Extract the [X, Y] coordinate from the center of the cell holding the provided text.  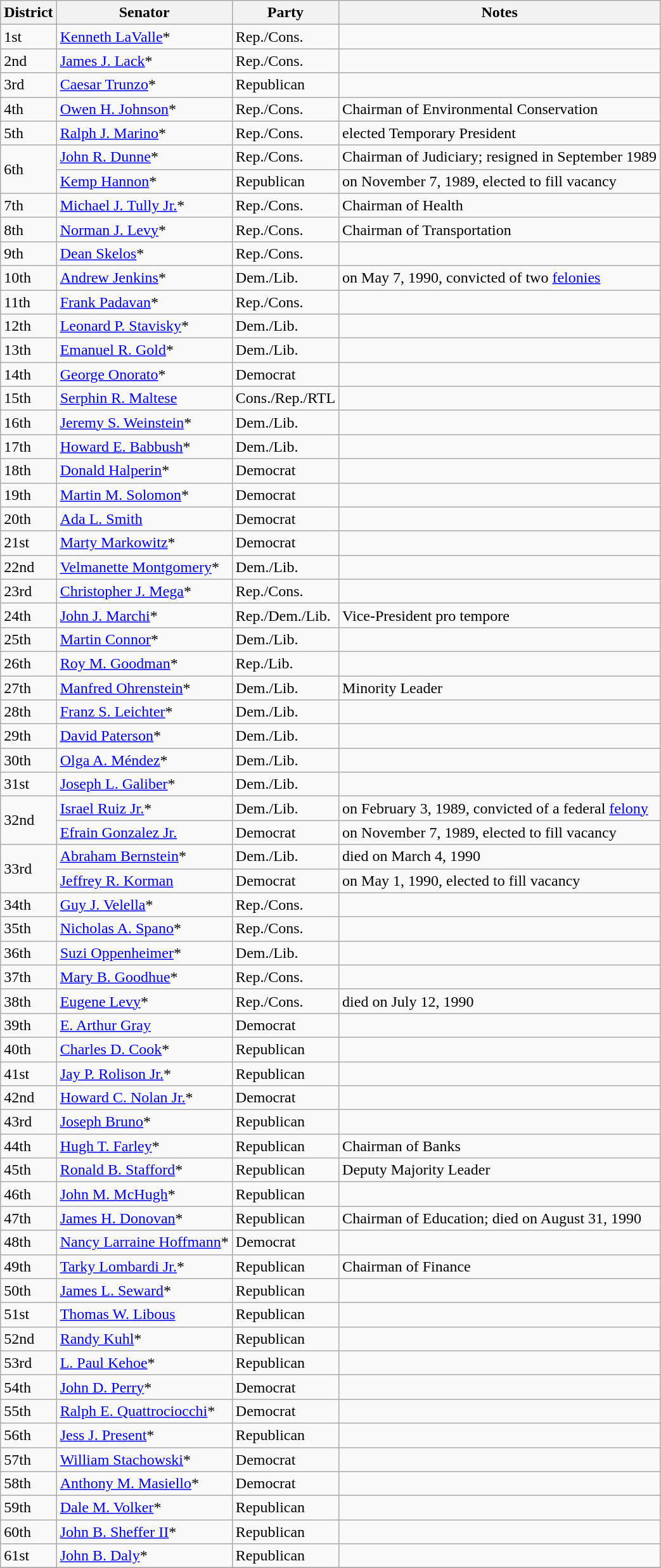
John M. McHugh* [144, 1194]
15th [29, 398]
John R. Dunne* [144, 157]
Chairman of Judiciary; resigned in September 1989 [499, 157]
21st [29, 543]
28th [29, 712]
Rep./Lib. [285, 663]
Guy J. Velella* [144, 905]
49th [29, 1266]
47th [29, 1218]
Charles D. Cook* [144, 1049]
James L. Seward* [144, 1291]
57th [29, 1459]
Manfred Ohrenstein* [144, 687]
died on March 4, 1990 [499, 857]
Anthony M. Masiello* [144, 1484]
Franz S. Leichter* [144, 712]
5th [29, 133]
Marty Markowitz* [144, 543]
Chairman of Health [499, 205]
Kenneth LaValle* [144, 37]
14th [29, 374]
10th [29, 277]
7th [29, 205]
Chairman of Environmental Conservation [499, 109]
16th [29, 423]
Jeffrey R. Korman [144, 881]
Roy M. Goodman* [144, 663]
William Stachowski* [144, 1459]
24th [29, 615]
55th [29, 1411]
1st [29, 37]
Mary B. Goodhue* [144, 977]
Joseph Bruno* [144, 1122]
23rd [29, 591]
20th [29, 519]
3rd [29, 85]
48th [29, 1242]
Notes [499, 13]
Ada L. Smith [144, 519]
Nicholas A. Spano* [144, 929]
Chairman of Education; died on August 31, 1990 [499, 1218]
Deputy Majority Leader [499, 1170]
District [29, 13]
Cons./Rep./RTL [285, 398]
38th [29, 1001]
8th [29, 229]
E. Arthur Gray [144, 1025]
Jess J. Present* [144, 1435]
David Paterson* [144, 736]
37th [29, 977]
James J. Lack* [144, 61]
56th [29, 1435]
Jeremy S. Weinstein* [144, 423]
32nd [29, 820]
Vice-President pro tempore [499, 615]
on May 1, 1990, elected to fill vacancy [499, 881]
Hugh T. Farley* [144, 1146]
Efrain Gonzalez Jr. [144, 832]
Minority Leader [499, 687]
52nd [29, 1339]
Martin M. Solomon* [144, 495]
Joseph L. Galiber* [144, 784]
Leonard P. Stavisky* [144, 326]
42nd [29, 1098]
36th [29, 953]
John B. Sheffer II* [144, 1532]
59th [29, 1508]
61st [29, 1556]
13th [29, 350]
34th [29, 905]
18th [29, 471]
Martin Connor* [144, 639]
Donald Halperin* [144, 471]
Ralph E. Quattrociocchi* [144, 1411]
29th [29, 736]
Christopher J. Mega* [144, 591]
Emanuel R. Gold* [144, 350]
26th [29, 663]
12th [29, 326]
Chairman of Banks [499, 1146]
Dale M. Volker* [144, 1508]
Olga A. Méndez* [144, 760]
Tarky Lombardi Jr.* [144, 1266]
22nd [29, 567]
John D. Perry* [144, 1387]
Abraham Bernstein* [144, 857]
Andrew Jenkins* [144, 277]
46th [29, 1194]
elected Temporary President [499, 133]
Suzi Oppenheimer* [144, 953]
Frank Padavan* [144, 302]
58th [29, 1484]
43rd [29, 1122]
L. Paul Kehoe* [144, 1363]
James H. Donovan* [144, 1218]
Rep./Dem./Lib. [285, 615]
44th [29, 1146]
27th [29, 687]
Jay P. Rolison Jr.* [144, 1074]
4th [29, 109]
Israel Ruiz Jr.* [144, 808]
33rd [29, 869]
41st [29, 1074]
11th [29, 302]
25th [29, 639]
Howard E. Babbush* [144, 447]
50th [29, 1291]
Dean Skelos* [144, 253]
39th [29, 1025]
on February 3, 1989, convicted of a federal felony [499, 808]
53rd [29, 1363]
54th [29, 1387]
John B. Daly* [144, 1556]
45th [29, 1170]
Ronald B. Stafford* [144, 1170]
Michael J. Tully Jr.* [144, 205]
6th [29, 169]
Howard C. Nolan Jr.* [144, 1098]
35th [29, 929]
Party [285, 13]
on May 7, 1990, convicted of two felonies [499, 277]
9th [29, 253]
Thomas W. Libous [144, 1315]
Eugene Levy* [144, 1001]
Ralph J. Marino* [144, 133]
Caesar Trunzo* [144, 85]
Velmanette Montgomery* [144, 567]
Chairman of Transportation [499, 229]
51st [29, 1315]
60th [29, 1532]
31st [29, 784]
Randy Kuhl* [144, 1339]
died on July 12, 1990 [499, 1001]
19th [29, 495]
George Onorato* [144, 374]
Serphin R. Maltese [144, 398]
John J. Marchi* [144, 615]
Senator [144, 13]
Norman J. Levy* [144, 229]
2nd [29, 61]
17th [29, 447]
Chairman of Finance [499, 1266]
40th [29, 1049]
30th [29, 760]
Owen H. Johnson* [144, 109]
Nancy Larraine Hoffmann* [144, 1242]
Kemp Hannon* [144, 181]
